For the text-containing cell, return its midpoint in (x, y) coordinate format. 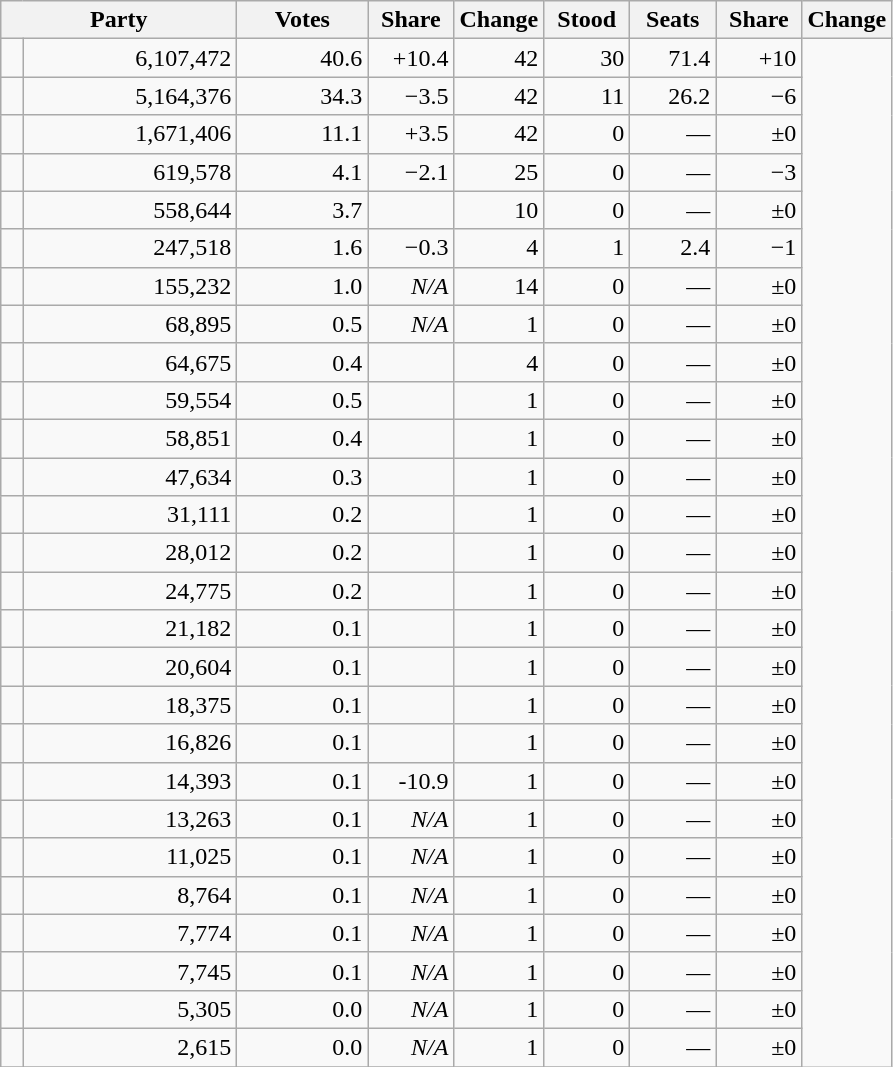
4.1 (302, 172)
68,895 (130, 324)
13,263 (130, 819)
Seats (673, 20)
-10.9 (411, 781)
26.2 (673, 96)
−0.3 (411, 248)
7,745 (130, 971)
71.4 (673, 58)
14,393 (130, 781)
24,775 (130, 591)
11.1 (302, 134)
47,634 (130, 477)
−3.5 (411, 96)
64,675 (130, 362)
20,604 (130, 667)
Stood (587, 20)
1,671,406 (130, 134)
30 (587, 58)
Votes (302, 20)
21,182 (130, 629)
14 (499, 286)
1.6 (302, 248)
558,644 (130, 210)
59,554 (130, 400)
11,025 (130, 857)
+3.5 (411, 134)
+10 (759, 58)
−1 (759, 248)
−6 (759, 96)
25 (499, 172)
18,375 (130, 705)
247,518 (130, 248)
5,305 (130, 1009)
−3 (759, 172)
6,107,472 (130, 58)
7,774 (130, 933)
34.3 (302, 96)
3.7 (302, 210)
5,164,376 (130, 96)
2,615 (130, 1047)
28,012 (130, 553)
Party (119, 20)
0.3 (302, 477)
−2.1 (411, 172)
619,578 (130, 172)
31,111 (130, 515)
11 (587, 96)
+10.4 (411, 58)
1.0 (302, 286)
10 (499, 210)
8,764 (130, 895)
58,851 (130, 438)
40.6 (302, 58)
155,232 (130, 286)
16,826 (130, 743)
2.4 (673, 248)
